Search for the cell housing the specified text and yield its (x, y) center coordinate. 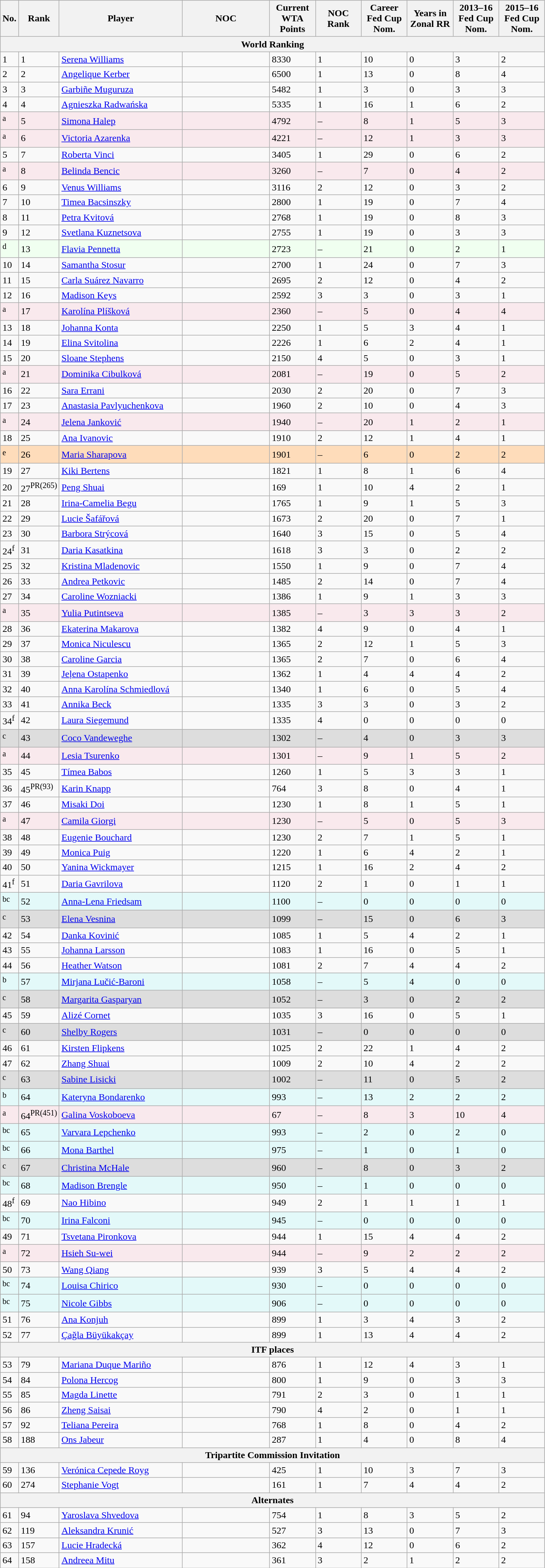
Mirjana Lučić-Baroni (121, 982)
Anna Karolína Schmiedlová (121, 689)
77 (39, 1335)
Nao Hibino (121, 1203)
1340 (292, 689)
Polona Hercog (121, 1380)
2695 (292, 280)
1215 (292, 867)
1035 (292, 1016)
Kiki Bertens (121, 471)
Carla Suárez Navarro (121, 280)
Karolína Plíšková (121, 311)
Kristina Mladenovic (121, 566)
425 (292, 1470)
64PR(451) (39, 1115)
Louisa Chirico (121, 1286)
136 (39, 1470)
2150 (292, 358)
1085 (292, 935)
Peng Shuai (121, 487)
Simona Halep (121, 121)
2226 (292, 343)
Rank (39, 19)
Magda Linette (121, 1395)
2800 (292, 202)
Current WTA Points (292, 19)
Timea Bacsinszky (121, 202)
Daria Kasatkina (121, 550)
Andreea Mitu (121, 1560)
79 (39, 1365)
Venus Williams (121, 187)
161 (292, 1485)
1910 (292, 438)
Çağla Büyükakçay (121, 1335)
Svetlana Kuznetsova (121, 232)
Lucie Hradecká (121, 1545)
Agnieszka Radwańska (121, 104)
945 (292, 1220)
Alternates (273, 1500)
1385 (292, 612)
939 (292, 1269)
71 (39, 1237)
1081 (292, 965)
Anna-Lena Friedsam (121, 902)
Belinda Bencic (121, 171)
Margarita Gasparyan (121, 999)
Misaki Doi (121, 805)
34 (39, 596)
Yaroslava Shvedova (121, 1515)
Caroline Wozniacki (121, 596)
790 (292, 1410)
2360 (292, 311)
1386 (292, 596)
Tímea Babos (121, 772)
Zheng Saisai (121, 1410)
84 (39, 1380)
66 (39, 1150)
Garbiñe Muguruza (121, 89)
1031 (292, 1032)
Madison Brengle (121, 1185)
Coco Vandeweghe (121, 738)
Barbora Strýcová (121, 533)
527 (292, 1530)
e (9, 454)
1640 (292, 533)
Nicole Gibbs (121, 1303)
Anastasia Pavlyuchenkova (121, 405)
2768 (292, 217)
1765 (292, 503)
Roberta Vinci (121, 155)
Wang Qiang (121, 1269)
3260 (292, 171)
Varvara Lepchenko (121, 1133)
4792 (292, 121)
No. (9, 19)
158 (39, 1560)
Camila Giorgi (121, 821)
Ana Ivanovic (121, 438)
Yanina Wickmayer (121, 867)
2250 (292, 328)
1058 (292, 982)
1302 (292, 738)
Eugenie Bouchard (121, 837)
Monica Niculescu (121, 644)
1100 (292, 902)
2081 (292, 375)
1099 (292, 919)
Daria Gavrilova (121, 884)
800 (292, 1380)
Mariana Duque Mariño (121, 1365)
ITF places (273, 1350)
45PR(93) (39, 789)
65 (39, 1133)
1002 (292, 1080)
Samantha Stosur (121, 265)
1382 (292, 629)
85 (39, 1395)
6500 (292, 74)
Zhang Shuai (121, 1063)
73 (39, 1269)
2723 (292, 249)
876 (292, 1365)
274 (39, 1485)
1550 (292, 566)
27PR(265) (39, 487)
d (9, 249)
Caroline Garcia (121, 659)
3116 (292, 187)
Flavia Pennetta (121, 249)
Alizé Cornet (121, 1016)
791 (292, 1395)
1083 (292, 950)
Aleksandra Krunić (121, 1530)
Mona Barthel (121, 1150)
169 (292, 487)
764 (292, 789)
69 (39, 1203)
Karin Knapp (121, 789)
Ana Konjuh (121, 1319)
72 (39, 1253)
1821 (292, 471)
4221 (292, 138)
Teliana Pereira (121, 1425)
Player (121, 19)
Verónica Cepede Royg (121, 1470)
1260 (292, 772)
1301 (292, 756)
1220 (292, 852)
1120 (292, 884)
1025 (292, 1048)
361 (292, 1560)
Shelby Rogers (121, 1032)
Galina Voskoboeva (121, 1115)
Lesia Tsurenko (121, 756)
2030 (292, 390)
Dominika Cibulková (121, 375)
Jeļena Ostapenko (121, 674)
2755 (292, 232)
Christina McHale (121, 1167)
Stephanie Vogt (121, 1485)
5482 (292, 89)
287 (292, 1440)
Ons Jabeur (121, 1440)
Maria Sharapova (121, 454)
1485 (292, 581)
68 (39, 1185)
74 (39, 1286)
Sara Errani (121, 390)
Victoria Azarenka (121, 138)
94 (39, 1515)
Tripartite Commission Invitation (273, 1455)
2015–16 Fed Cup Nom. (522, 19)
Monica Puig (121, 852)
Tsvetana Pironkova (121, 1237)
906 (292, 1303)
75 (39, 1303)
Elina Svitolina (121, 343)
Years in Zonal RR (430, 19)
960 (292, 1167)
41 (39, 704)
1901 (292, 454)
2592 (292, 295)
1618 (292, 550)
Ekaterina Makarova (121, 629)
Jelena Janković (121, 422)
NOC Rank (338, 19)
949 (292, 1203)
Lucie Šafářová (121, 518)
5335 (292, 104)
768 (292, 1425)
975 (292, 1150)
Yulia Putintseva (121, 612)
1960 (292, 405)
Andrea Petkovic (121, 581)
2013–16 Fed Cup Nom. (476, 19)
119 (39, 1530)
86 (39, 1410)
Johanna Konta (121, 328)
Heather Watson (121, 965)
Annika Beck (121, 704)
8330 (292, 59)
Petra Kvitová (121, 217)
1052 (292, 999)
Sloane Stephens (121, 358)
Kirsten Flipkens (121, 1048)
930 (292, 1286)
Laura Siegemund (121, 721)
NOC (226, 19)
188 (39, 1440)
950 (292, 1185)
48 (39, 837)
1940 (292, 422)
1673 (292, 518)
Kateryna Bondarenko (121, 1097)
Career Fed Cup Nom. (384, 19)
1009 (292, 1063)
World Ranking (273, 44)
157 (39, 1545)
Serena Williams (121, 59)
92 (39, 1425)
76 (39, 1319)
3405 (292, 155)
Sabine Lisicki (121, 1080)
Irina Falconi (121, 1220)
34f (9, 721)
48f (9, 1203)
Elena Vesnina (121, 919)
362 (292, 1545)
70 (39, 1220)
1362 (292, 674)
Danka Kovinić (121, 935)
Irina-Camelia Begu (121, 503)
Hsieh Su-wei (121, 1253)
41f (9, 884)
24f (9, 550)
Johanna Larsson (121, 950)
Angelique Kerber (121, 74)
2700 (292, 265)
754 (292, 1515)
Madison Keys (121, 295)
